Output the [x, y] coordinate of the center of the cell containing the given text.  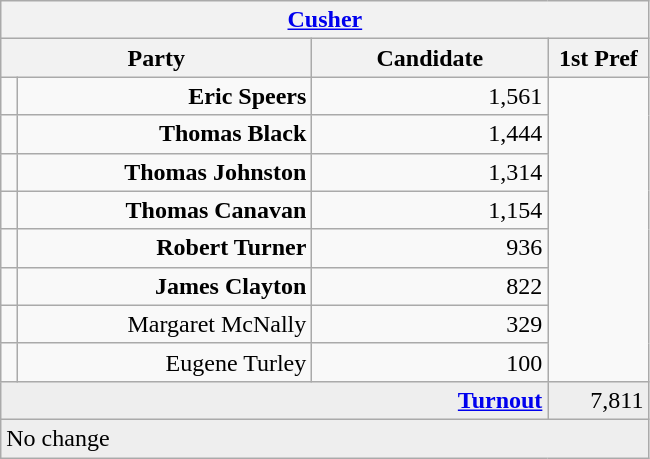
Thomas Black [165, 134]
329 [430, 324]
Turnout [274, 400]
Eugene Turley [165, 362]
1,314 [430, 172]
Margaret McNally [165, 324]
Thomas Johnston [165, 172]
Candidate [430, 58]
936 [430, 248]
1,561 [430, 96]
Party [156, 58]
Cusher [325, 20]
7,811 [598, 400]
1,444 [430, 134]
1st Pref [598, 58]
Robert Turner [165, 248]
822 [430, 286]
1,154 [430, 210]
Eric Speers [165, 96]
James Clayton [165, 286]
100 [430, 362]
Thomas Canavan [165, 210]
No change [325, 438]
